Identify which cell holds the provided text, then report its (x, y) central coordinate. 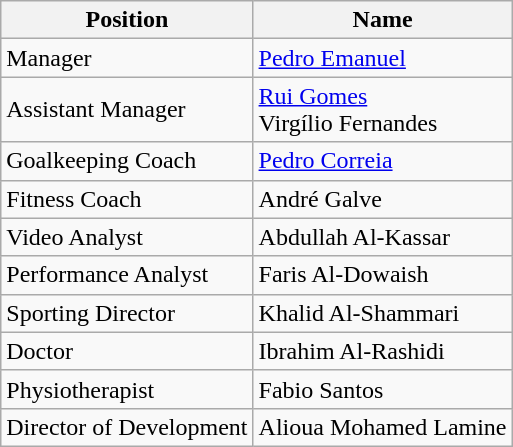
André Galve (382, 199)
Pedro Correia (382, 161)
Position (127, 20)
Assistant Manager (127, 110)
Goalkeeping Coach (127, 161)
Fabio Santos (382, 389)
Director of Development (127, 427)
Video Analyst (127, 237)
Abdullah Al-Kassar (382, 237)
Faris Al-Dowaish (382, 275)
Physiotherapist (127, 389)
Name (382, 20)
Doctor (127, 351)
Khalid Al-Shammari (382, 313)
Pedro Emanuel (382, 58)
Alioua Mohamed Lamine (382, 427)
Ibrahim Al-Rashidi (382, 351)
Performance Analyst (127, 275)
Rui Gomes Virgílio Fernandes (382, 110)
Fitness Coach (127, 199)
Manager (127, 58)
Sporting Director (127, 313)
